Pinpoint the cell where the given text exists, returning its [X, Y] midpoint coordinate. 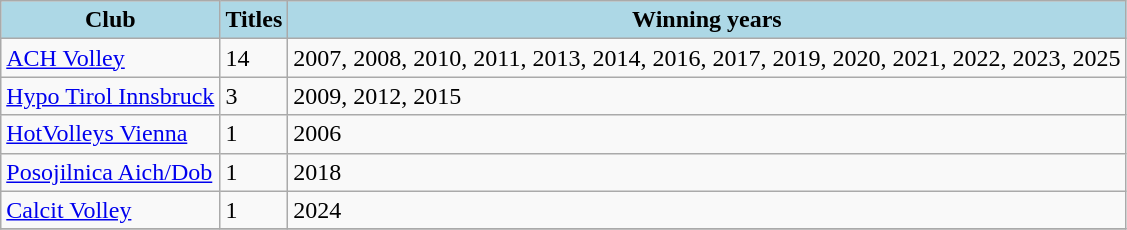
Hypo Tirol Innsbruck [110, 96]
14 [254, 58]
2018 [707, 172]
HotVolleys Vienna [110, 134]
Winning years [707, 20]
2007, 2008, 2010, 2011, 2013, 2014, 2016, 2017, 2019, 2020, 2021, 2022, 2023, 2025 [707, 58]
Club [110, 20]
Calcit Volley [110, 210]
3 [254, 96]
2006 [707, 134]
Titles [254, 20]
Posojilnica Aich/Dob [110, 172]
ACH Volley [110, 58]
2009, 2012, 2015 [707, 96]
2024 [707, 210]
